Determine the [X, Y] coordinate at the center of the cell enclosing the given text.  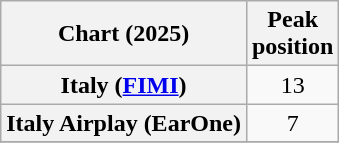
13 [292, 85]
Peakposition [292, 34]
Italy (FIMI) [124, 85]
Italy Airplay (EarOne) [124, 123]
Chart (2025) [124, 34]
7 [292, 123]
